Find where the given text appears and provide that cell's center as [X, Y] coordinate. 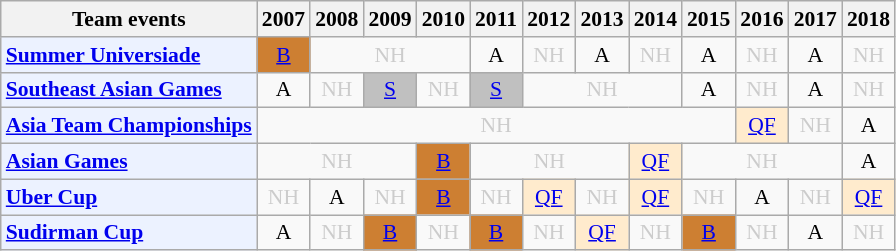
2018 [868, 19]
2017 [816, 19]
2014 [656, 19]
2012 [548, 19]
2015 [708, 19]
2008 [336, 19]
Team events [129, 19]
2009 [390, 19]
2010 [444, 19]
2013 [602, 19]
2016 [762, 19]
Summer Universiade [129, 55]
2007 [284, 19]
Uber Cup [129, 197]
Sudirman Cup [129, 233]
Asia Team Championships [129, 126]
2011 [496, 19]
Southeast Asian Games [129, 90]
Asian Games [129, 162]
